For the text-containing cell, return its midpoint in [x, y] coordinate format. 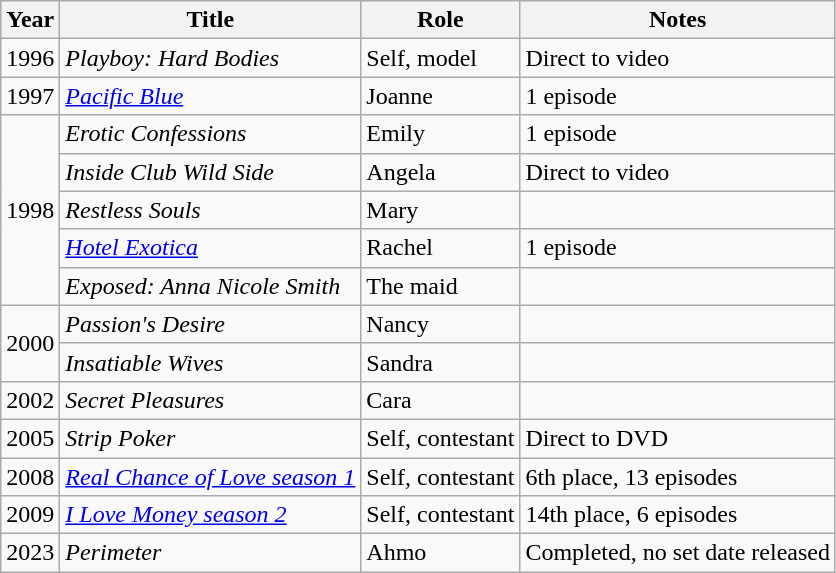
14th place, 6 episodes [678, 515]
Pacific Blue [210, 96]
2008 [30, 477]
1996 [30, 58]
Playboy: Hard Bodies [210, 58]
Joanne [440, 96]
Perimeter [210, 553]
1997 [30, 96]
Hotel Exotica [210, 248]
The maid [440, 286]
Notes [678, 20]
2023 [30, 553]
2002 [30, 400]
Rachel [440, 248]
Ahmo [440, 553]
Angela [440, 172]
2000 [30, 343]
Real Chance of Love season 1 [210, 477]
Secret Pleasures [210, 400]
Emily [440, 134]
Passion's Desire [210, 324]
Sandra [440, 362]
Exposed: Anna Nicole Smith [210, 286]
I Love Money season 2 [210, 515]
2005 [30, 438]
6th place, 13 episodes [678, 477]
Direct to DVD [678, 438]
Completed, no set date released [678, 553]
Year [30, 20]
Strip Poker [210, 438]
Insatiable Wives [210, 362]
1998 [30, 210]
Title [210, 20]
Cara [440, 400]
Mary [440, 210]
Inside Club Wild Side [210, 172]
Erotic Confessions [210, 134]
Nancy [440, 324]
Restless Souls [210, 210]
Self, model [440, 58]
2009 [30, 515]
Role [440, 20]
